Capture the cell that displays the provided text and extract its [x, y] central coordinate. 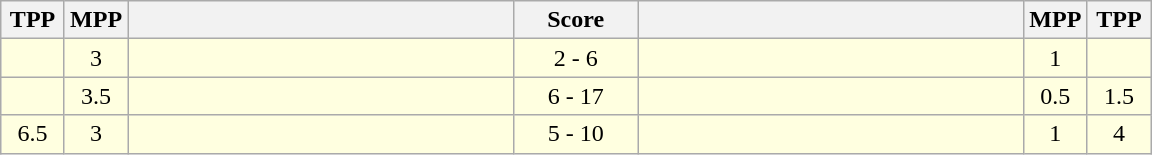
6.5 [33, 134]
2 - 6 [576, 58]
0.5 [1056, 96]
5 - 10 [576, 134]
6 - 17 [576, 96]
3.5 [96, 96]
1.5 [1119, 96]
4 [1119, 134]
Score [576, 20]
